Return (X, Y) of the center of cell containing provided text 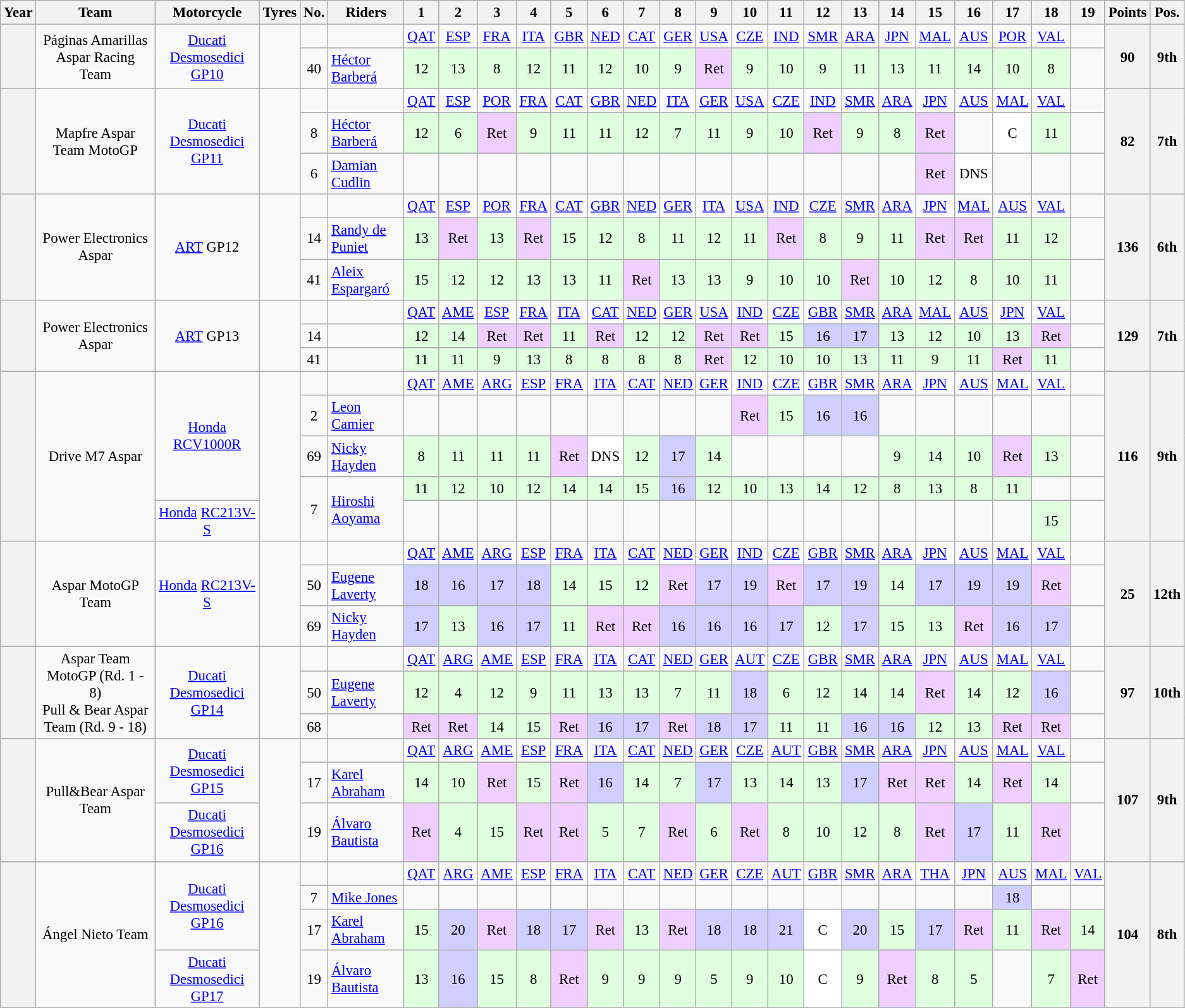
Year (18, 13)
Team (95, 13)
Ducati Desmosedici GP14 (207, 693)
Tyres (279, 13)
129 (1127, 335)
Pull&Bear Aspar Team (95, 800)
116 (1127, 457)
Leon Camier (366, 416)
Honda RCV1000R (207, 436)
Points (1127, 13)
Ángel Nieto Team (95, 935)
68 (314, 726)
Ducati Desmosedici GP11 (207, 142)
3 (497, 13)
Damian Cudlin (366, 175)
Aspar MotoGP Team (95, 594)
Ducati Desmosedici GP17 (207, 979)
Mike Jones (366, 897)
Aleix Espargaró (366, 280)
Ducati Desmosedici GP10 (207, 57)
Motorcycle (207, 13)
Drive M7 Aspar (95, 457)
107 (1127, 800)
21 (785, 930)
40 (314, 68)
1 (421, 13)
THA (935, 873)
25 (1127, 594)
82 (1127, 142)
Riders (366, 13)
97 (1127, 693)
6th (1167, 248)
Hiroshi Aoyama (366, 509)
ART GP13 (207, 335)
ART GP12 (207, 248)
104 (1127, 935)
90 (1127, 57)
Páginas Amarillas Aspar Racing Team (95, 57)
136 (1127, 248)
Pos. (1167, 13)
10th (1167, 693)
Ducati Desmosedici GP15 (207, 771)
12th (1167, 594)
Mapfre Aspar Team MotoGP (95, 142)
8th (1167, 935)
No. (314, 13)
Aspar Team MotoGP (Rd. 1 - 8)Pull & Bear Aspar Team (Rd. 9 - 18) (95, 693)
Randy de Puniet (366, 239)
